Provide the [X, Y] coordinate of the cell's center where the given text is located.  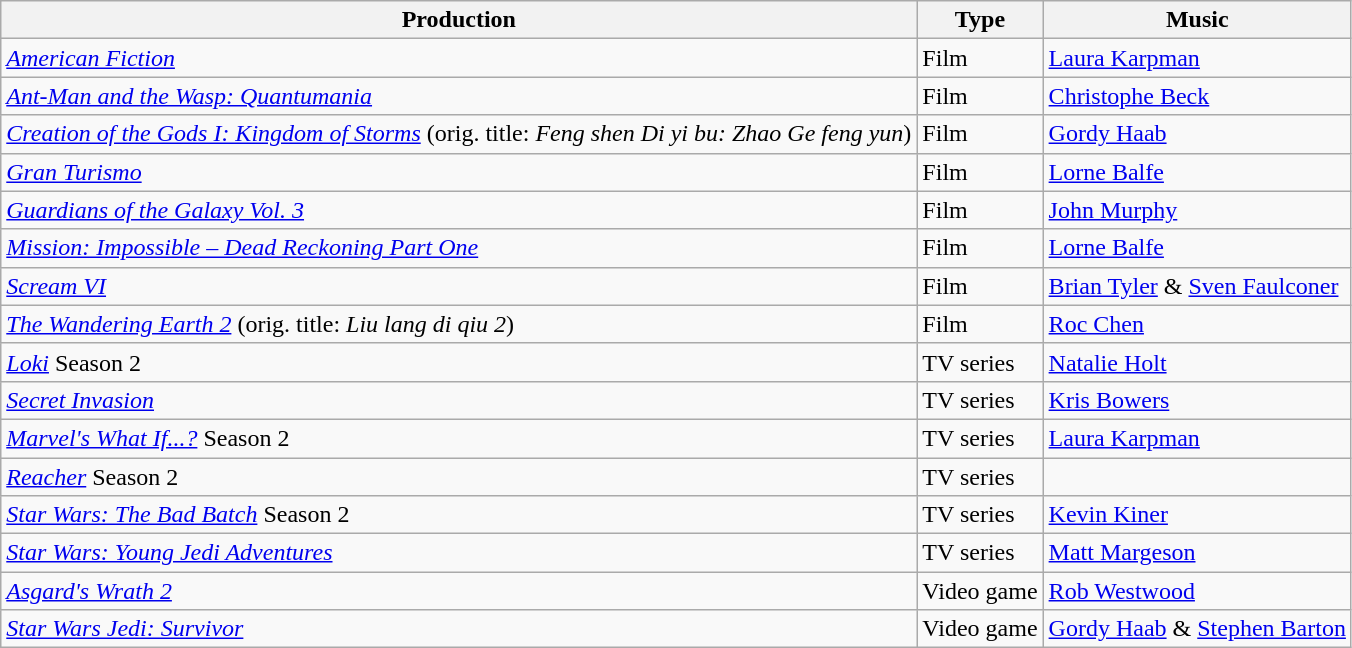
American Fiction [459, 58]
Gordy Haab & Stephen Barton [1197, 629]
Matt Margeson [1197, 553]
Production [459, 20]
John Murphy [1197, 210]
Brian Tyler & Sven Faulconer [1197, 286]
Mission: Impossible – Dead Reckoning Part One [459, 248]
Gran Turismo [459, 172]
Asgard's Wrath 2 [459, 591]
Star Wars: The Bad Batch Season 2 [459, 515]
Star Wars Jedi: Survivor [459, 629]
Scream VI [459, 286]
Kris Bowers [1197, 400]
Star Wars: Young Jedi Adventures [459, 553]
Secret Invasion [459, 400]
Christophe Beck [1197, 96]
Creation of the Gods I: Kingdom of Storms (orig. title: Feng shen Di yi bu: Zhao Ge feng yun) [459, 134]
Reacher Season 2 [459, 477]
Gordy Haab [1197, 134]
Rob Westwood [1197, 591]
The Wandering Earth 2 (orig. title: Liu lang di qiu 2) [459, 324]
Marvel's What If...? Season 2 [459, 438]
Loki Season 2 [459, 362]
Guardians of the Galaxy Vol. 3 [459, 210]
Type [980, 20]
Roc Chen [1197, 324]
Ant-Man and the Wasp: Quantumania [459, 96]
Music [1197, 20]
Natalie Holt [1197, 362]
Kevin Kiner [1197, 515]
